For the text-containing cell, return its midpoint in (x, y) coordinate format. 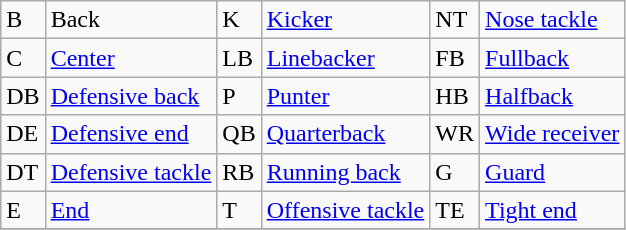
Quarterback (346, 134)
RB (239, 172)
B (23, 20)
Linebacker (346, 58)
Tight end (552, 210)
Fullback (552, 58)
QB (239, 134)
LB (239, 58)
NT (455, 20)
C (23, 58)
Punter (346, 96)
Defensive end (131, 134)
Guard (552, 172)
TE (455, 210)
K (239, 20)
WR (455, 134)
Back (131, 20)
Halfback (552, 96)
FB (455, 58)
Offensive tackle (346, 210)
T (239, 210)
Kicker (346, 20)
G (455, 172)
HB (455, 96)
DE (23, 134)
Defensive back (131, 96)
Running back (346, 172)
Wide receiver (552, 134)
Center (131, 58)
Defensive tackle (131, 172)
P (239, 96)
DB (23, 96)
E (23, 210)
DT (23, 172)
Nose tackle (552, 20)
End (131, 210)
